Determine the [X, Y] coordinate at the center of the cell enclosing the given text.  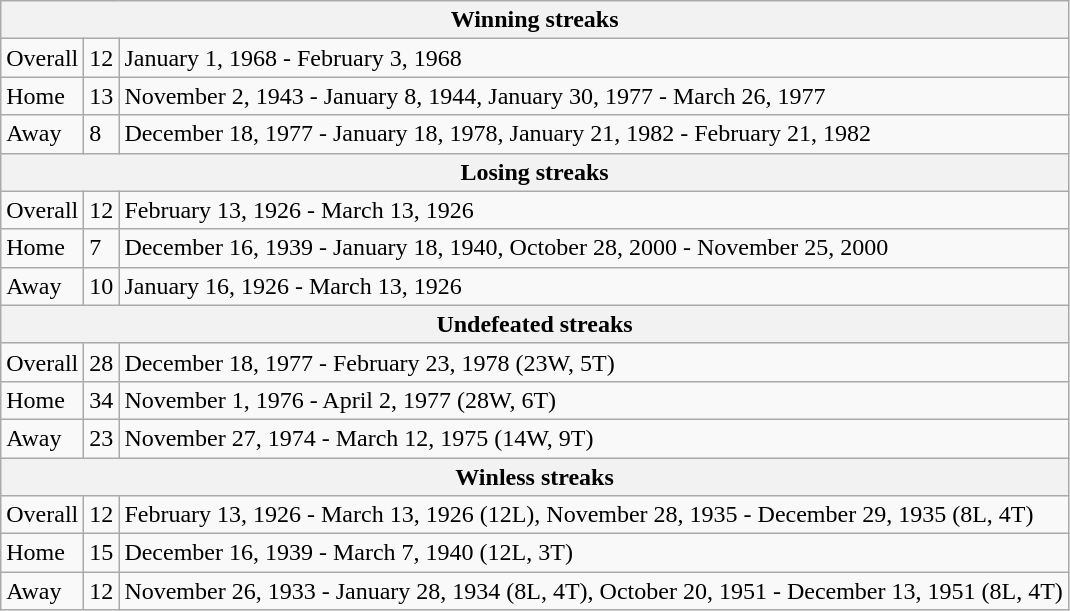
December 16, 1939 - January 18, 1940, October 28, 2000 - November 25, 2000 [594, 248]
November 27, 1974 - March 12, 1975 (14W, 9T) [594, 438]
November 2, 1943 - January 8, 1944, January 30, 1977 - March 26, 1977 [594, 96]
January 1, 1968 - February 3, 1968 [594, 58]
December 18, 1977 - February 23, 1978 (23W, 5T) [594, 362]
February 13, 1926 - March 13, 1926 (12L), November 28, 1935 - December 29, 1935 (8L, 4T) [594, 515]
34 [102, 400]
7 [102, 248]
23 [102, 438]
December 18, 1977 - January 18, 1978, January 21, 1982 - February 21, 1982 [594, 134]
December 16, 1939 - March 7, 1940 (12L, 3T) [594, 553]
10 [102, 286]
Winless streaks [535, 477]
Losing streaks [535, 172]
November 1, 1976 - April 2, 1977 (28W, 6T) [594, 400]
28 [102, 362]
13 [102, 96]
November 26, 1933 - January 28, 1934 (8L, 4T), October 20, 1951 - December 13, 1951 (8L, 4T) [594, 591]
Undefeated streaks [535, 324]
15 [102, 553]
8 [102, 134]
January 16, 1926 - March 13, 1926 [594, 286]
February 13, 1926 - March 13, 1926 [594, 210]
Winning streaks [535, 20]
